From the cell containing the given text, extract its center point as [X, Y] coordinate. 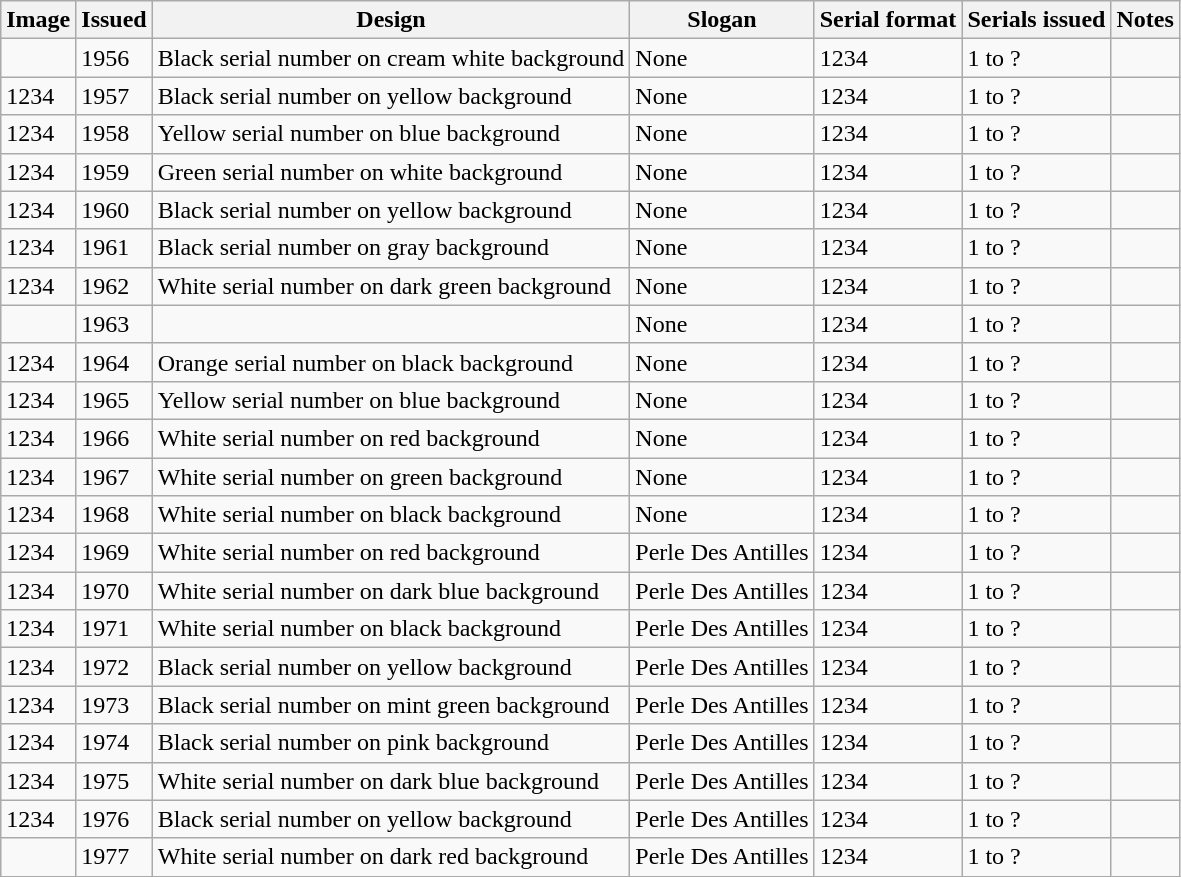
1966 [114, 438]
1963 [114, 324]
Green serial number on white background [391, 172]
1958 [114, 134]
1968 [114, 515]
1971 [114, 629]
Notes [1145, 20]
Image [38, 20]
1964 [114, 362]
Design [391, 20]
Black serial number on mint green background [391, 705]
Orange serial number on black background [391, 362]
1974 [114, 743]
1970 [114, 591]
1967 [114, 477]
1957 [114, 96]
1962 [114, 286]
1961 [114, 248]
White serial number on dark red background [391, 857]
Serial format [888, 20]
Slogan [722, 20]
1965 [114, 400]
1959 [114, 172]
Issued [114, 20]
1956 [114, 58]
Black serial number on gray background [391, 248]
Serials issued [1036, 20]
1972 [114, 667]
Black serial number on pink background [391, 743]
1960 [114, 210]
Black serial number on cream white background [391, 58]
1976 [114, 819]
1973 [114, 705]
White serial number on dark green background [391, 286]
White serial number on green background [391, 477]
1969 [114, 553]
1975 [114, 781]
1977 [114, 857]
